Scan for the cell matching the given text and deliver its (X, Y) coordinate at center. 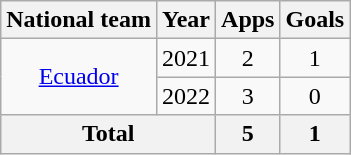
Goals (315, 20)
2021 (186, 58)
Year (186, 20)
National team (79, 20)
Apps (248, 20)
2022 (186, 96)
Total (108, 134)
2 (248, 58)
3 (248, 96)
5 (248, 134)
Ecuador (79, 77)
0 (315, 96)
